Extract the [X, Y] coordinate from the center of the cell holding the provided text.  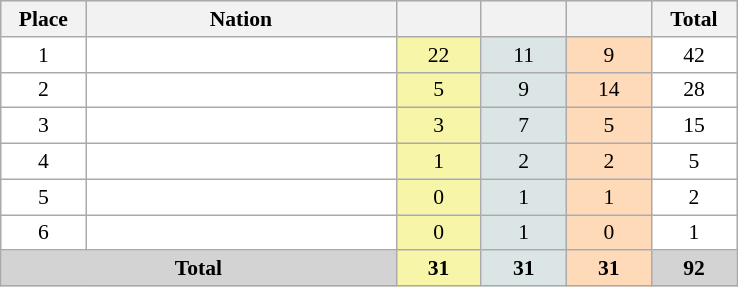
15 [694, 126]
11 [524, 55]
22 [438, 55]
92 [694, 269]
Nation [241, 19]
28 [694, 90]
14 [608, 90]
Place [44, 19]
4 [44, 162]
42 [694, 55]
6 [44, 233]
7 [524, 126]
